Return the (X, Y) coordinate for the center point of the cell that contains the specified text.  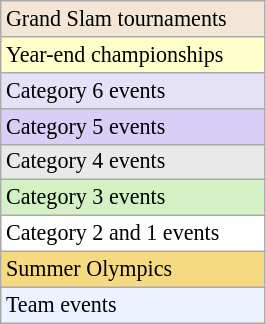
Team events (133, 305)
Category 3 events (133, 198)
Grand Slam tournaments (133, 18)
Category 6 events (133, 90)
Category 2 and 1 events (133, 233)
Category 4 events (133, 162)
Category 5 events (133, 126)
Year-end championships (133, 54)
Summer Olympics (133, 269)
